Return the [X, Y] coordinate for the center point of the cell that contains the specified text.  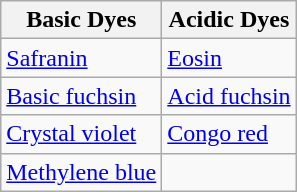
Congo red [229, 134]
Acidic Dyes [229, 20]
Acid fuchsin [229, 96]
Basic Dyes [82, 20]
Crystal violet [82, 134]
Methylene blue [82, 172]
Eosin [229, 58]
Basic fuchsin [82, 96]
Safranin [82, 58]
